Determine the (X, Y) coordinate at the center of the cell enclosing the given text.  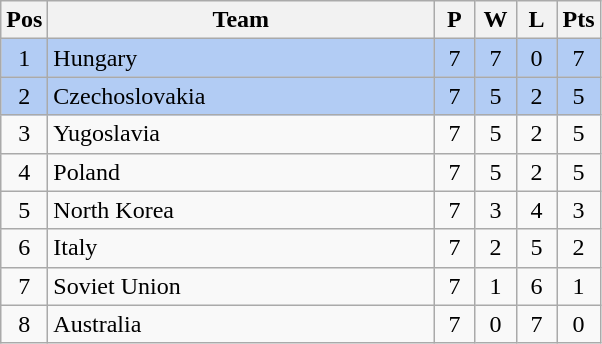
P (454, 20)
Pos (24, 20)
Czechoslovakia (241, 96)
Yugoslavia (241, 134)
Poland (241, 172)
Team (241, 20)
L (536, 20)
Hungary (241, 58)
Pts (578, 20)
North Korea (241, 210)
Italy (241, 248)
W (496, 20)
Soviet Union (241, 286)
8 (24, 324)
Australia (241, 324)
